Search for the cell housing the specified text and yield its (X, Y) center coordinate. 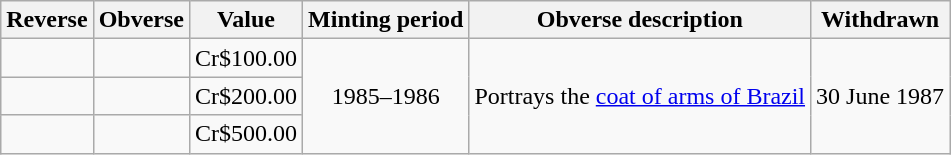
Obverse (141, 20)
Cr$200.00 (246, 96)
Withdrawn (880, 20)
Obverse description (640, 20)
Value (246, 20)
1985–1986 (386, 96)
Cr$500.00 (246, 134)
Minting period (386, 20)
Cr$100.00 (246, 58)
Portrays the coat of arms of Brazil (640, 96)
30 June 1987 (880, 96)
Reverse (47, 20)
